Output the [x, y] coordinate of the center of the cell containing the given text.  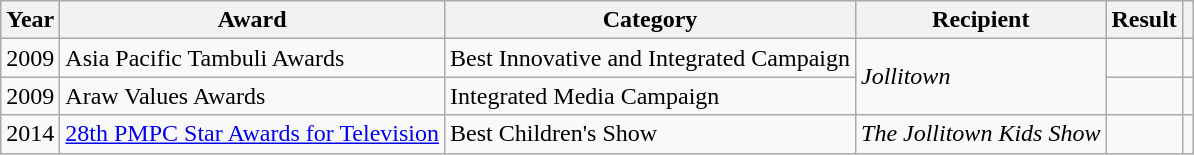
Best Innovative and Integrated Campaign [650, 58]
Award [252, 20]
2014 [30, 134]
Year [30, 20]
Category [650, 20]
Integrated Media Campaign [650, 96]
Asia Pacific Tambuli Awards [252, 58]
Best Children's Show [650, 134]
The Jollitown Kids Show [981, 134]
Araw Values Awards [252, 96]
Jollitown [981, 77]
28th PMPC Star Awards for Television [252, 134]
Result [1144, 20]
Recipient [981, 20]
